Locate the cell with the specified text and output its (x, y) center coordinate. 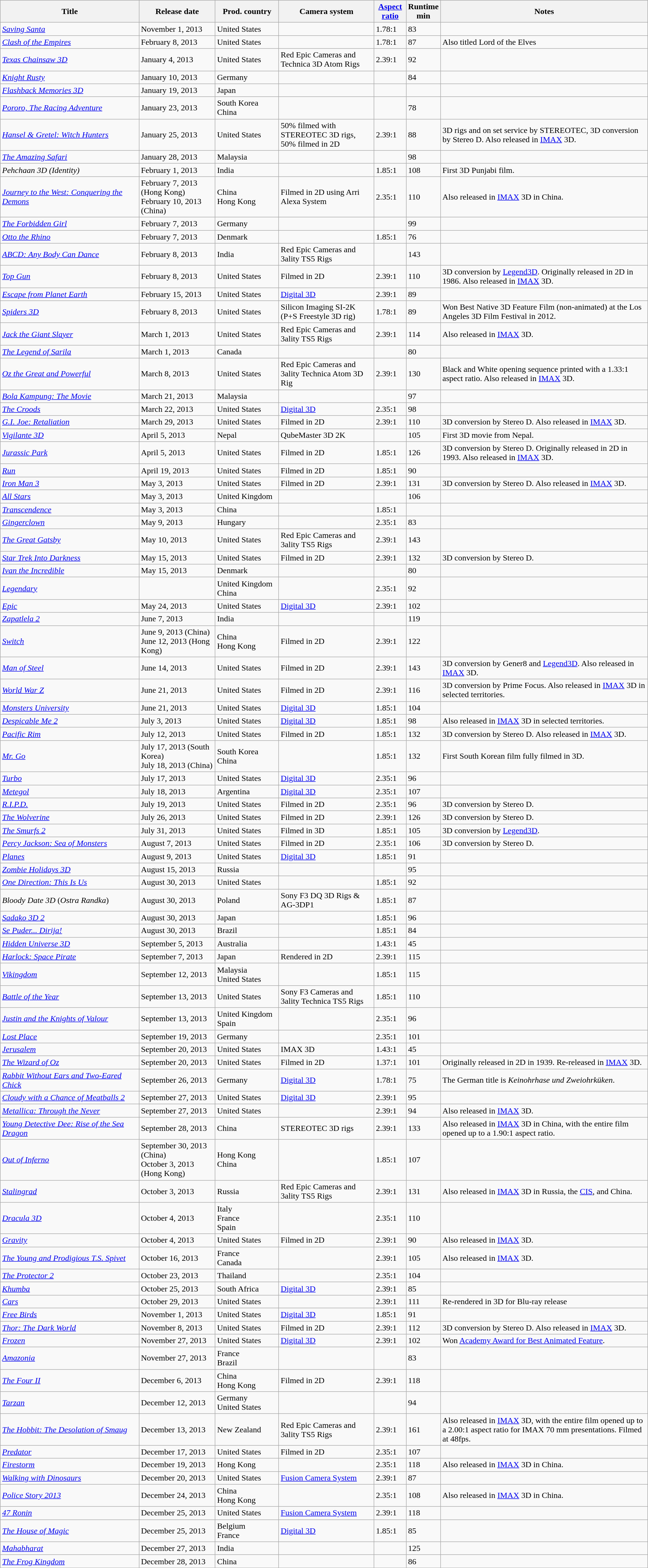
125 (423, 1548)
The Forbidden Girl (70, 224)
The House of Magic (70, 1530)
March 8, 2013 (177, 374)
Clash of the Empires (70, 42)
The Wolverine (70, 817)
86 (423, 1561)
GermanyUnited States (247, 1403)
December 24, 2013 (177, 1496)
Cars (70, 1301)
The Young and Prodigious T.S. Spivet (70, 1258)
Zombie Holidays 3D (70, 869)
QubeMaster 3D 2K (327, 435)
October 3, 2013 (177, 1191)
Run (70, 470)
Thor: The Dark World (70, 1328)
Re-rendered in 3D for Blu-ray release (544, 1301)
The Smurfs 2 (70, 830)
STEREOTEC 3D rigs (327, 1128)
Bloody Date 3D (Ostra Randka) (70, 900)
December 19, 2013 (177, 1465)
July 17, 2013 (177, 778)
Flashback Memories 3D (70, 90)
Originally released in 2D in 1939. Re-released in IMAX 3D. (544, 1063)
Sony F3 Cameras and 3ality Technica TS5 Rigs (327, 997)
March 22, 2013 (177, 409)
November 8, 2013 (177, 1328)
July 17, 2013 (South Korea)July 18, 2013 (China) (177, 756)
October 16, 2013 (177, 1258)
Also released in IMAX 3D in China, with the entire film opened up to a 1.90:1 aspect ratio. (544, 1128)
3D conversion by Stereo D. Originally released in 2D in 1993. Also released in IMAX 3D. (544, 452)
October 23, 2013 (177, 1275)
December 6, 2013 (177, 1381)
116 (423, 690)
The Amazing Safari (70, 157)
47 Ronin (70, 1513)
Turbo (70, 778)
Switch (70, 641)
3D conversion by Gener8 and Legend3D. Also released in IMAX 3D. (544, 668)
161 (423, 1430)
Harlock: Space Pirate (70, 957)
Title (70, 12)
114 (423, 334)
Pehchaan 3D (Identity) (70, 170)
May 24, 2013 (177, 606)
July 3, 2013 (177, 721)
Despicable Me 2 (70, 721)
Iron Man 3 (70, 483)
Red Epic Cameras and 3ality Technica Atom 3D Rig (327, 374)
Top Gun (70, 277)
119 (423, 619)
R.I.P.D. (70, 805)
Hong KongChina (247, 1160)
June 9, 2013 (China)June 12, 2013 (Hong Kong) (177, 641)
Metegol (70, 791)
First 3D movie from Nepal. (544, 435)
Firestorm (70, 1465)
Argentina (247, 791)
Rabbit Without Ears and Two-Eared Chick (70, 1080)
Young Detective Dee: Rise of the Sea Dragon (70, 1128)
Jerusalem (70, 1050)
Frozen (70, 1341)
Zapatlela 2 (70, 619)
January 25, 2013 (177, 135)
Legendary (70, 589)
December 13, 2013 (177, 1430)
Justin and the Knights of Valour (70, 1018)
September 12, 2013 (177, 974)
The Great Gatsby (70, 540)
97 (423, 396)
Pacific Rim (70, 734)
December 20, 2013 (177, 1478)
December 12, 2013 (177, 1403)
United KingdomSpain (247, 1018)
Gingerclown (70, 523)
July 12, 2013 (177, 734)
The Wizard of Oz (70, 1063)
Jack the Giant Slayer (70, 334)
Filmed in 2D using Arri Alexa System (327, 197)
August 15, 2013 (177, 869)
Also titled Lord of the Elves (544, 42)
July 31, 2013 (177, 830)
Percy Jackson: Sea of Monsters (70, 843)
January 19, 2013 (177, 90)
Transcendence (70, 510)
September 26, 2013 (177, 1080)
Hungary (247, 523)
Amazonia (70, 1358)
Also released in IMAX 3D in selected territories. (544, 721)
Otto the Rhino (70, 237)
Mahabharat (70, 1548)
Vigilante 3D (70, 435)
February 7, 2013 (Hong Kong)February 10, 2013 (China) (177, 197)
The Frog Kingdom (70, 1561)
New Zealand (247, 1430)
Hong Kong (247, 1465)
Epic (70, 606)
FranceBrazil (247, 1358)
South Africa (247, 1288)
Won Academy Award for Best Animated Feature. (544, 1341)
Oz the Great and Powerful (70, 374)
January 28, 2013 (177, 157)
Runtime min (423, 12)
IMAX 3D (327, 1050)
G.I. Joe: Retaliation (70, 422)
Prod. country (247, 12)
September 7, 2013 (177, 957)
Canada (247, 352)
Vikingdom (70, 974)
The German title is Keinohrhase und Zweiohrküken. (544, 1080)
76 (423, 237)
Jurassic Park (70, 452)
January 4, 2013 (177, 59)
Hansel & Gretel: Witch Hunters (70, 135)
Out of Inferno (70, 1160)
50% filmed with STEREOTEC 3D rigs, 50% filmed in 2D (327, 135)
Texas Chainsaw 3D (70, 59)
July 18, 2013 (177, 791)
Black and White opening sequence printed with a 1.33:1 aspect ratio. Also released in IMAX 3D. (544, 374)
September 19, 2013 (177, 1037)
December 27, 2013 (177, 1548)
April 19, 2013 (177, 470)
Brazil (247, 931)
August 9, 2013 (177, 856)
Silicon Imaging SI-2K (P+S Freestyle 3D rig) (327, 312)
May 9, 2013 (177, 523)
Sony F3 DQ 3D Rigs & AG-3DP1 (327, 900)
133 (423, 1128)
Mr. Go (70, 756)
Poland (247, 900)
February 15, 2013 (177, 294)
The Croods (70, 409)
October 29, 2013 (177, 1301)
Pororo, The Racing Adventure (70, 108)
Stalingrad (70, 1191)
Sadako 3D 2 (70, 918)
Red Epic Cameras and Technica 3D Atom Rigs (327, 59)
March 29, 2013 (177, 422)
Tarzan (70, 1403)
August 7, 2013 (177, 843)
3D rigs and on set service by STEREOTEC, 3D conversion by Stereo D. Also released in IMAX 3D. (544, 135)
99 (423, 224)
Star Trek Into Darkness (70, 558)
BelgiumFrance (247, 1530)
Also released in IMAX 3D, with the entire film opened up to a 2.00:1 aspect ratio for IMAX 70 mm presentations. Filmed at 48fps. (544, 1430)
ABCD: Any Body Can Dance (70, 254)
FranceCanada (247, 1258)
Rendered in 2D (327, 957)
United Kingdom (247, 496)
Hidden Universe 3D (70, 944)
Se Puder... Dirija! (70, 931)
130 (423, 374)
Journey to the West: Conquering the Demons (70, 197)
3D conversion by Prime Focus. Also released in IMAX 3D in selected territories. (544, 690)
September 30, 2013 (China)October 3, 2013 (Hong Kong) (177, 1160)
October 25, 2013 (177, 1288)
Also released in IMAX 3D in Russia, the CIS, and China. (544, 1191)
1.37:1 (390, 1063)
March 21, 2013 (177, 396)
First 3D Punjabi film. (544, 170)
June 7, 2013 (177, 619)
3D conversion by Legend3D. Originally released in 2D in 1986. Also released in IMAX 3D. (544, 277)
Cloudy with a Chance of Meatballs 2 (70, 1098)
MalaysiaUnited States (247, 974)
Walking with Dinosaurs (70, 1478)
The Protector 2 (70, 1275)
Khumba (70, 1288)
Release date (177, 12)
Police Story 2013 (70, 1496)
June 14, 2013 (177, 668)
January 23, 2013 (177, 108)
January 10, 2013 (177, 77)
Nepal (247, 435)
Spiders 3D (70, 312)
Ivan the Incredible (70, 571)
The Four II (70, 1381)
The Legend of Sarila (70, 352)
September 28, 2013 (177, 1128)
Monsters University (70, 708)
July 26, 2013 (177, 817)
July 19, 2013 (177, 805)
Gravity (70, 1240)
ItalyFrance Spain (247, 1218)
September 5, 2013 (177, 944)
Notes (544, 12)
All Stars (70, 496)
December 17, 2013 (177, 1452)
Planes (70, 856)
Free Birds (70, 1314)
February 1, 2013 (177, 170)
Lost Place (70, 1037)
122 (423, 641)
111 (423, 1301)
Knight Rusty (70, 77)
Won Best Native 3D Feature Film (non-animated) at the Los Angeles 3D Film Festival in 2012. (544, 312)
First South Korean film fully filmed in 3D. (544, 756)
88 (423, 135)
Metallica: Through the Never (70, 1111)
Dracula 3D (70, 1218)
Predator (70, 1452)
75 (423, 1080)
Saving Santa (70, 29)
Australia (247, 944)
Battle of the Year (70, 997)
Filmed in 3D (327, 830)
One Direction: This Is Us (70, 882)
Camera system (327, 12)
The Hobbit: The Desolation of Smaug (70, 1430)
Thailand (247, 1275)
Escape from Planet Earth (70, 294)
Bola Kampung: The Movie (70, 396)
United KingdomChina (247, 589)
World War Z (70, 690)
December 28, 2013 (177, 1561)
3D conversion by Legend3D. (544, 830)
Aspect ratio (390, 12)
112 (423, 1328)
Man of Steel (70, 668)
May 10, 2013 (177, 540)
78 (423, 108)
